Pinpoint the cell where the given text exists, returning its [X, Y] midpoint coordinate. 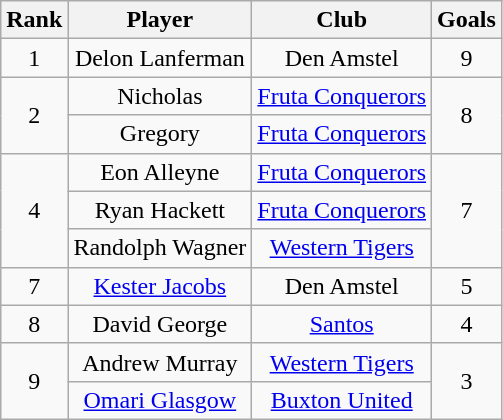
Kester Jacobs [160, 286]
Player [160, 20]
Rank [34, 20]
Eon Alleyne [160, 172]
1 [34, 58]
Gregory [160, 134]
Buxton United [342, 400]
Andrew Murray [160, 362]
David George [160, 324]
2 [34, 115]
Ryan Hackett [160, 210]
5 [467, 286]
Delon Lanferman [160, 58]
Omari Glasgow [160, 400]
Randolph Wagner [160, 248]
Goals [467, 20]
Nicholas [160, 96]
Club [342, 20]
Santos [342, 324]
3 [467, 381]
